Determine the [x, y] coordinate at the center of the cell enclosing the given text.  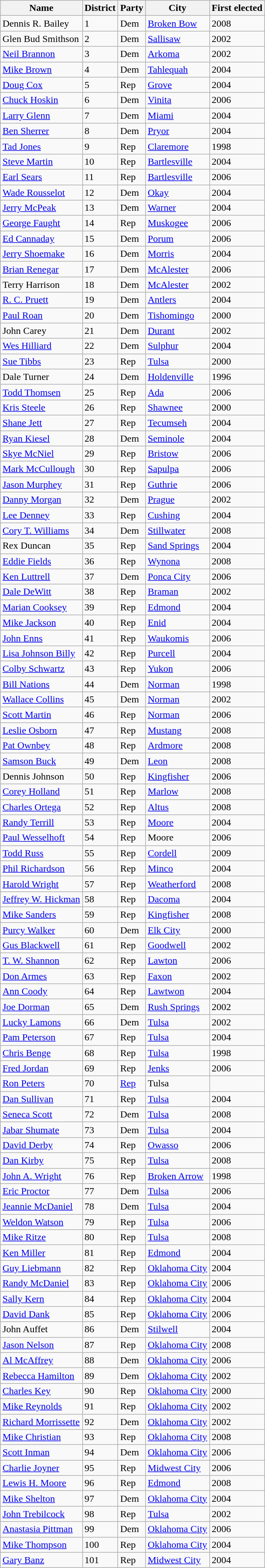
79 [100, 1222]
15 [100, 239]
Mike Ritze [41, 1237]
Wade Rousselot [41, 193]
11 [100, 177]
Harold Wright [41, 884]
Todd Russ [41, 853]
Jason Nelson [41, 1345]
Seminole [177, 438]
41 [100, 638]
Charles Key [41, 1391]
Skye McNiel [41, 454]
34 [100, 530]
Ann Coody [41, 992]
Ken Luttrell [41, 576]
8 [100, 131]
Gary Banz [41, 1560]
Dennis Johnson [41, 776]
First elected [237, 8]
77 [100, 1191]
29 [100, 454]
Eddie Fields [41, 561]
T. W. Shannon [41, 961]
46 [100, 715]
49 [100, 761]
4 [100, 69]
88 [100, 1360]
Guy Liebmann [41, 1268]
Ryan Kiesel [41, 438]
Morris [177, 254]
1 [100, 23]
Randy McDaniel [41, 1283]
Colby Schwartz [41, 669]
Altus [177, 807]
Terry Harrison [41, 285]
69 [100, 1068]
Steve Martin [41, 161]
64 [100, 992]
26 [100, 407]
75 [100, 1160]
George Faught [41, 223]
78 [100, 1207]
Seneca Scott [41, 1114]
91 [100, 1406]
89 [100, 1375]
Broken Arrow [177, 1176]
Paul Roan [41, 315]
36 [100, 561]
Ponca City [177, 576]
Sallisaw [177, 39]
Pat Ownbey [41, 746]
Jeffrey W. Hickman [41, 899]
19 [100, 300]
Glen Bud Smithson [41, 39]
Ken Miller [41, 1253]
Neil Brannon [41, 54]
45 [100, 700]
Mike Reynolds [41, 1406]
David Dank [41, 1314]
Charlie Joyner [41, 1468]
28 [100, 438]
Charles Ortega [41, 807]
Leslie Osborn [41, 730]
Grove [177, 85]
Guthrie [177, 484]
6 [100, 100]
Mike Thompson [41, 1545]
86 [100, 1329]
53 [100, 822]
Dan Kirby [41, 1160]
14 [100, 223]
98 [100, 1514]
47 [100, 730]
Lee Denney [41, 515]
Owasso [177, 1145]
16 [100, 254]
37 [100, 576]
Porum [177, 239]
Lawtwon [177, 992]
Mike Brown [41, 69]
Lewis H. Moore [41, 1483]
Wes Hilliard [41, 346]
Chuck Hoskin [41, 100]
Richard Morrissette [41, 1421]
Sapulpa [177, 469]
39 [100, 607]
John Carey [41, 331]
73 [100, 1130]
Faxon [177, 976]
32 [100, 500]
Gus Blackwell [41, 945]
R. C. Pruett [41, 300]
Shawnee [177, 407]
65 [100, 1007]
District [100, 8]
42 [100, 653]
27 [100, 423]
Goodwell [177, 945]
Don Armes [41, 976]
Antlers [177, 300]
Party [131, 8]
Cushing [177, 515]
57 [100, 884]
Bill Nations [41, 684]
Tishomingo [177, 315]
5 [100, 85]
Marian Cooksey [41, 607]
Dacoma [177, 899]
2009 [237, 853]
38 [100, 592]
58 [100, 899]
Ada [177, 392]
56 [100, 868]
Eric Proctor [41, 1191]
93 [100, 1437]
Rush Springs [177, 1007]
55 [100, 853]
Samson Buck [41, 761]
2 [100, 39]
Jerry McPeak [41, 208]
99 [100, 1529]
Purcell [177, 653]
33 [100, 515]
City [177, 8]
Braman [177, 592]
95 [100, 1468]
Doug Cox [41, 85]
84 [100, 1299]
24 [100, 377]
Arkoma [177, 54]
Joe Dorman [41, 1007]
54 [100, 838]
Enid [177, 623]
Sand Springs [177, 546]
Ben Sherrer [41, 131]
Rebecca Hamilton [41, 1375]
94 [100, 1453]
Scott Martin [41, 715]
Mike Christian [41, 1437]
Randy Terrill [41, 822]
Warner [177, 208]
Sulphur [177, 346]
Minco [177, 868]
Stilwell [177, 1329]
68 [100, 1053]
71 [100, 1099]
17 [100, 269]
Vinita [177, 100]
Pam Peterson [41, 1038]
Lisa Johnson Billy [41, 653]
12 [100, 193]
Jason Murphey [41, 484]
23 [100, 361]
Scott Inman [41, 1453]
Anastasia Pittman [41, 1529]
82 [100, 1268]
59 [100, 914]
Earl Sears [41, 177]
Brian Renegar [41, 269]
63 [100, 976]
Tahlequah [177, 69]
Yukon [177, 669]
Marlow [177, 792]
97 [100, 1499]
Kris Steele [41, 407]
43 [100, 669]
Claremore [177, 146]
83 [100, 1283]
3 [100, 54]
Wynona [177, 561]
100 [100, 1545]
Cory T. Williams [41, 530]
51 [100, 792]
9 [100, 146]
Wallace Collins [41, 700]
Bristow [177, 454]
13 [100, 208]
Waukomis [177, 638]
31 [100, 484]
70 [100, 1084]
Holdenville [177, 377]
Prague [177, 500]
30 [100, 469]
Jenks [177, 1068]
1996 [237, 377]
18 [100, 285]
John A. Wright [41, 1176]
Ron Peters [41, 1084]
Broken Bow [177, 23]
67 [100, 1038]
101 [100, 1560]
87 [100, 1345]
Tecumseh [177, 423]
Dale Turner [41, 377]
Chris Benge [41, 1053]
Elk City [177, 930]
Mike Shelton [41, 1499]
40 [100, 623]
61 [100, 945]
Weatherford [177, 884]
85 [100, 1314]
Durant [177, 331]
Pryor [177, 131]
Dennis R. Bailey [41, 23]
52 [100, 807]
Corey Holland [41, 792]
Muskogee [177, 223]
Ardmore [177, 746]
Stillwater [177, 530]
John Enns [41, 638]
66 [100, 1022]
Mike Jackson [41, 623]
Sally Kern [41, 1299]
74 [100, 1145]
Phil Richardson [41, 868]
Dale DeWitt [41, 592]
72 [100, 1114]
80 [100, 1237]
Jerry Shoemake [41, 254]
Paul Wesselhoft [41, 838]
David Derby [41, 1145]
7 [100, 115]
Tad Jones [41, 146]
Weldon Watson [41, 1222]
Mark McCullough [41, 469]
Fred Jordan [41, 1068]
John Trebilcock [41, 1514]
50 [100, 776]
Shane Jett [41, 423]
92 [100, 1421]
96 [100, 1483]
Cordell [177, 853]
Danny Morgan [41, 500]
Sue Tibbs [41, 361]
21 [100, 331]
35 [100, 546]
22 [100, 346]
Name [41, 8]
Mustang [177, 730]
Lucky Lamons [41, 1022]
John Auffet [41, 1329]
Larry Glenn [41, 115]
48 [100, 746]
10 [100, 161]
25 [100, 392]
Mike Sanders [41, 914]
90 [100, 1391]
60 [100, 930]
Miami [177, 115]
Okay [177, 193]
Jabar Shumate [41, 1130]
Purcy Walker [41, 930]
Leon [177, 761]
Jeannie McDaniel [41, 1207]
Rex Duncan [41, 546]
Lawton [177, 961]
44 [100, 684]
Todd Thomsen [41, 392]
20 [100, 315]
81 [100, 1253]
Ed Cannaday [41, 239]
76 [100, 1176]
62 [100, 961]
Dan Sullivan [41, 1099]
Al McAffrey [41, 1360]
